For the text-containing cell, return its midpoint in [X, Y] coordinate format. 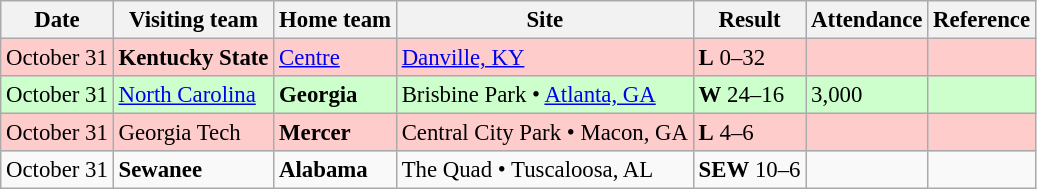
North Carolina [194, 95]
Brisbine Park • Atlanta, GA [544, 95]
Visiting team [194, 20]
W 24–16 [749, 95]
Result [749, 20]
Centre [336, 58]
Site [544, 20]
Mercer [336, 133]
Kentucky State [194, 58]
L 0–32 [749, 58]
Date [57, 20]
Danville, KY [544, 58]
Georgia Tech [194, 133]
The Quad • Tuscaloosa, AL [544, 170]
L 4–6 [749, 133]
Sewanee [194, 170]
SEW 10–6 [749, 170]
Georgia [336, 95]
Alabama [336, 170]
3,000 [867, 95]
Attendance [867, 20]
Home team [336, 20]
Reference [982, 20]
Central City Park • Macon, GA [544, 133]
